Return the [x, y] coordinate for the center point of the cell that contains the specified text.  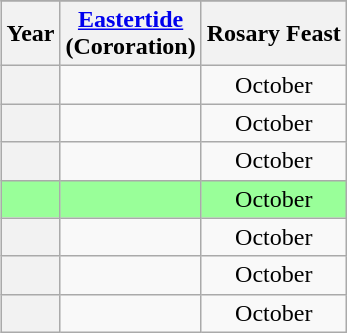
Eastertide(Cororation) [130, 34]
Rosary Feast [274, 34]
Year [30, 34]
